Return [X, Y] of the center of cell containing provided text 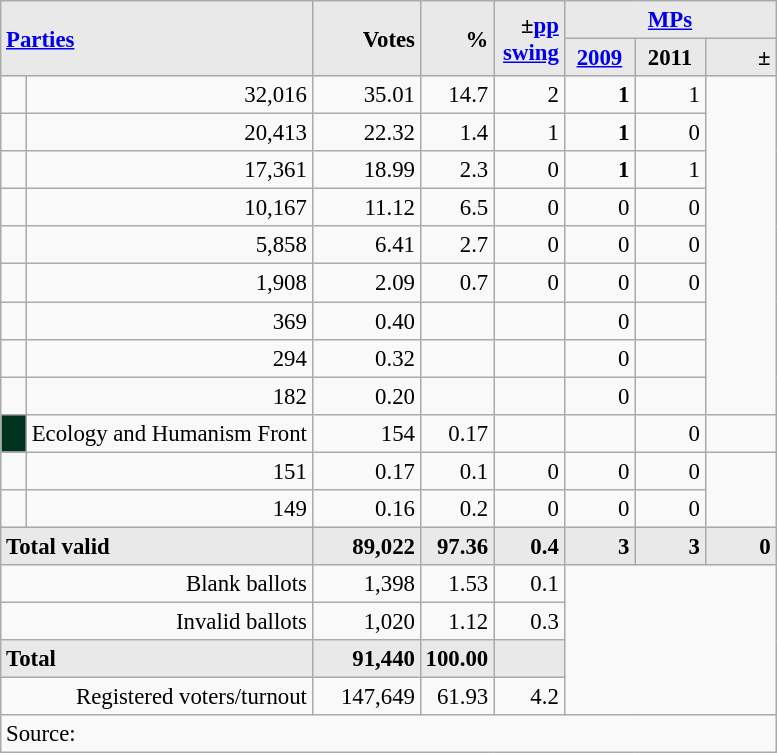
2009 [600, 58]
10,167 [169, 208]
Total valid [156, 546]
151 [169, 471]
100.00 [456, 659]
Ecology and Humanism Front [169, 433]
0.7 [456, 283]
22.32 [366, 133]
11.12 [366, 208]
0.20 [366, 396]
2.7 [456, 245]
Invalid ballots [156, 621]
89,022 [366, 546]
± [740, 58]
18.99 [366, 170]
0.4 [530, 546]
154 [366, 433]
2011 [670, 58]
97.36 [456, 546]
Registered voters/turnout [156, 697]
147,649 [366, 697]
1.12 [456, 621]
91,440 [366, 659]
61.93 [456, 697]
2 [530, 95]
182 [169, 396]
Blank ballots [156, 584]
14.7 [456, 95]
149 [169, 509]
0.2 [456, 509]
2.09 [366, 283]
% [456, 38]
2.3 [456, 170]
369 [169, 321]
0.40 [366, 321]
35.01 [366, 95]
Total [156, 659]
1.53 [456, 584]
6.41 [366, 245]
Source: [388, 734]
Votes [366, 38]
20,413 [169, 133]
5,858 [169, 245]
17,361 [169, 170]
1,908 [169, 283]
4.2 [530, 697]
1,398 [366, 584]
1,020 [366, 621]
1.4 [456, 133]
0.16 [366, 509]
0.32 [366, 358]
0.3 [530, 621]
6.5 [456, 208]
MPs [670, 20]
32,016 [169, 95]
294 [169, 358]
Parties [156, 38]
±pp swing [530, 38]
